Identify which cell holds the provided text, then report its [X, Y] central coordinate. 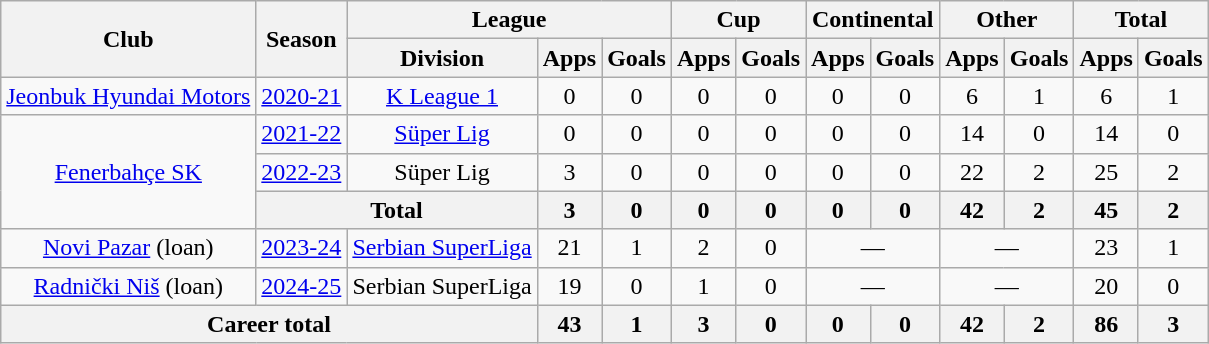
23 [1106, 248]
K League 1 [442, 96]
Division [442, 58]
2024-25 [302, 286]
25 [1106, 172]
Continental [873, 20]
Season [302, 39]
43 [569, 324]
Jeonbuk Hyundai Motors [128, 96]
45 [1106, 210]
League [510, 20]
Cup [738, 20]
2020-21 [302, 96]
86 [1106, 324]
19 [569, 286]
Fenerbahçe SK [128, 172]
2021-22 [302, 134]
Club [128, 39]
20 [1106, 286]
2022-23 [302, 172]
22 [972, 172]
Novi Pazar (loan) [128, 248]
2023-24 [302, 248]
21 [569, 248]
Other [1007, 20]
Career total [269, 324]
Radnički Niš (loan) [128, 286]
